Determine the (x, y) coordinate at the center of the cell enclosing the given text.  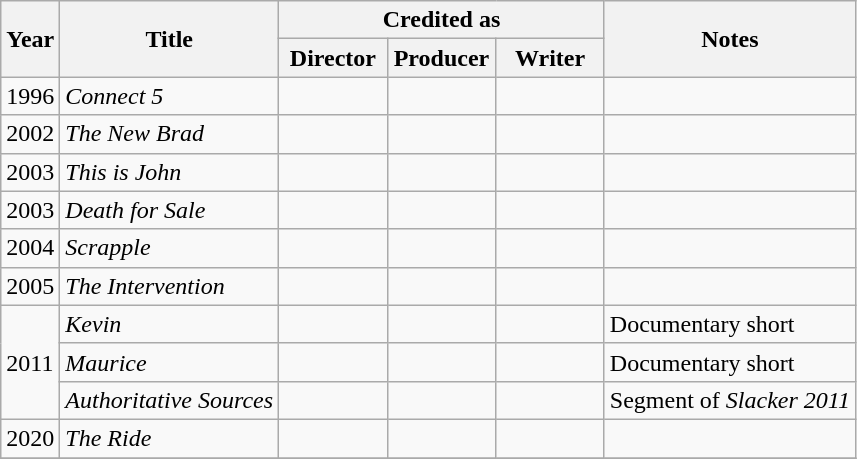
Notes (730, 39)
Credited as (442, 20)
2004 (30, 248)
2011 (30, 362)
The New Brad (170, 134)
2020 (30, 438)
Scrapple (170, 248)
Connect 5 (170, 96)
2005 (30, 286)
Year (30, 39)
Director (334, 58)
Maurice (170, 362)
Producer (442, 58)
Death for Sale (170, 210)
1996 (30, 96)
2002 (30, 134)
This is John (170, 172)
The Ride (170, 438)
Title (170, 39)
The Intervention (170, 286)
Authoritative Sources (170, 400)
Writer (550, 58)
Segment of Slacker 2011 (730, 400)
Kevin (170, 324)
